Locate the cell with the specified text and output its [x, y] center coordinate. 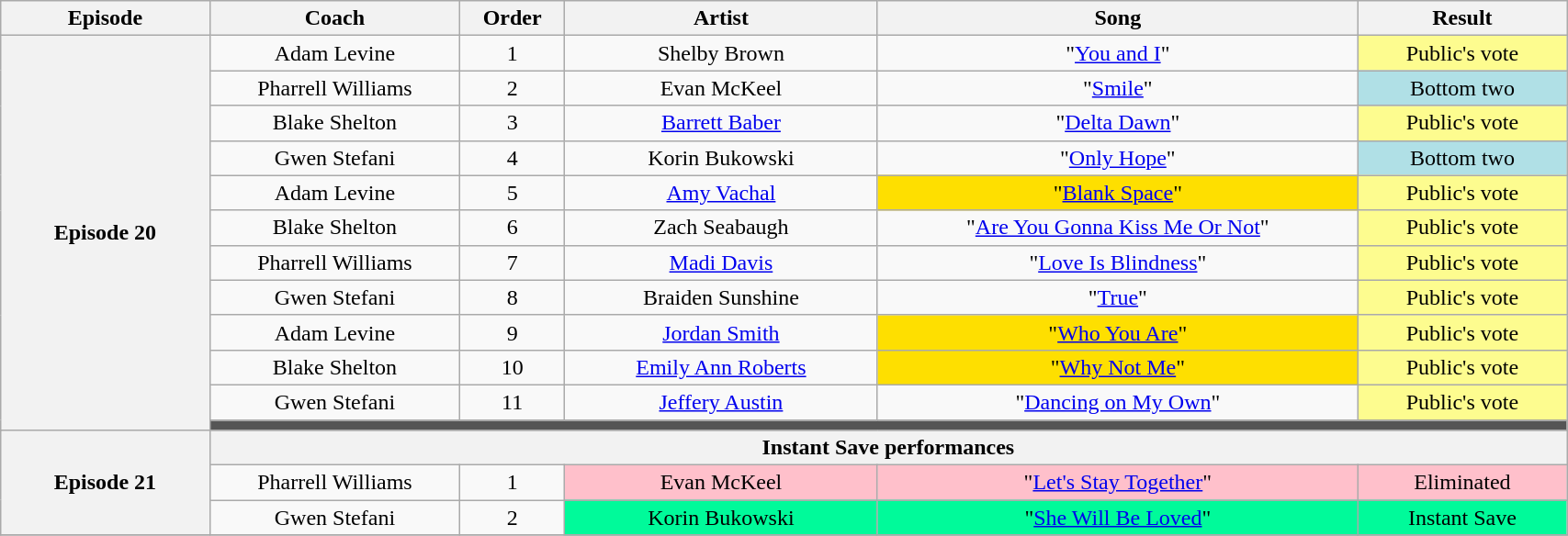
5 [513, 193]
"You and I" [1117, 53]
6 [513, 228]
Braiden Sunshine [720, 297]
Zach Seabaugh [720, 228]
Barrett Baber [720, 123]
Eliminated [1462, 483]
Emily Ann Roberts [720, 367]
Episode 21 [105, 483]
4 [513, 158]
Episode 20 [105, 233]
"Only Hope" [1117, 158]
3 [513, 123]
Madi Davis [720, 262]
"Smile" [1117, 88]
Order [513, 18]
Jordan Smith [720, 332]
Jeffery Austin [720, 402]
8 [513, 297]
Song [1117, 18]
Coach [334, 18]
7 [513, 262]
Shelby Brown [720, 53]
"She Will Be Loved" [1117, 518]
"Love Is Blindness" [1117, 262]
"Delta Dawn" [1117, 123]
"Blank Space" [1117, 193]
11 [513, 402]
9 [513, 332]
"Are You Gonna Kiss Me Or Not" [1117, 228]
"True" [1117, 297]
"Dancing on My Own" [1117, 402]
Episode [105, 18]
"Let's Stay Together" [1117, 483]
Artist [720, 18]
Instant Save performances [888, 448]
"Why Not Me" [1117, 367]
Result [1462, 18]
"Who You Are" [1117, 332]
Amy Vachal [720, 193]
10 [513, 367]
Instant Save [1462, 518]
